Find where the given text appears and provide that cell's center as (X, Y) coordinate. 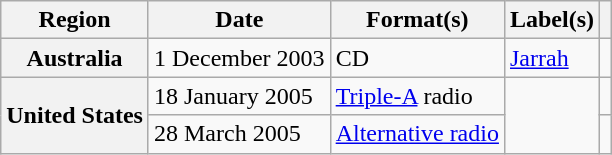
Triple-A radio (417, 96)
Jarrah (552, 58)
Region (75, 20)
28 March 2005 (239, 134)
Date (239, 20)
United States (75, 115)
Alternative radio (417, 134)
Format(s) (417, 20)
Australia (75, 58)
CD (417, 58)
Label(s) (552, 20)
1 December 2003 (239, 58)
18 January 2005 (239, 96)
